Locate the cell with the specified text and output its (x, y) center coordinate. 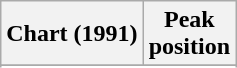
Chart (1991) (72, 34)
Peakposition (189, 34)
